Capture the cell that displays the provided text and extract its (X, Y) central coordinate. 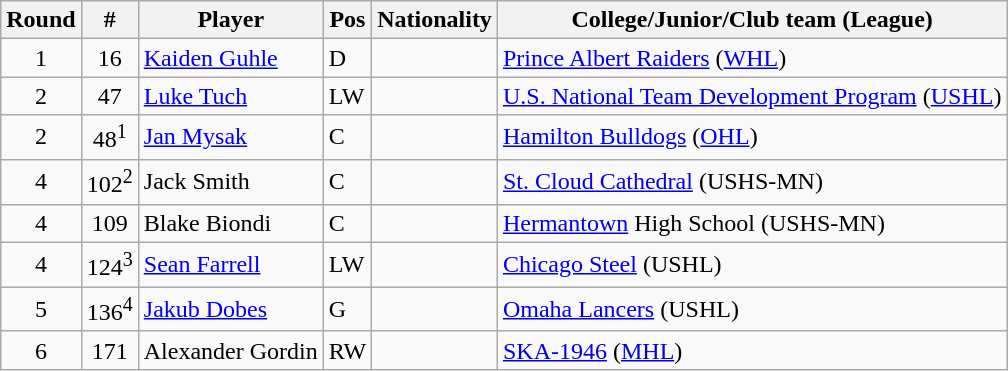
Kaiden Guhle (230, 58)
Player (230, 20)
Jack Smith (230, 182)
Round (41, 20)
16 (110, 58)
1 (41, 58)
47 (110, 96)
St. Cloud Cathedral (USHS-MN) (752, 182)
Pos (347, 20)
Prince Albert Raiders (WHL) (752, 58)
6 (41, 350)
G (347, 310)
Chicago Steel (USHL) (752, 264)
# (110, 20)
Jakub Dobes (230, 310)
College/Junior/Club team (League) (752, 20)
Hermantown High School (USHS-MN) (752, 223)
Hamilton Bulldogs (OHL) (752, 138)
Sean Farrell (230, 264)
171 (110, 350)
1022 (110, 182)
RW (347, 350)
Jan Mysak (230, 138)
109 (110, 223)
U.S. National Team Development Program (USHL) (752, 96)
Luke Tuch (230, 96)
Blake Biondi (230, 223)
481 (110, 138)
1243 (110, 264)
5 (41, 310)
1364 (110, 310)
SKA-1946 (MHL) (752, 350)
Omaha Lancers (USHL) (752, 310)
Nationality (435, 20)
D (347, 58)
Alexander Gordin (230, 350)
